Identify which cell holds the provided text, then report its (X, Y) central coordinate. 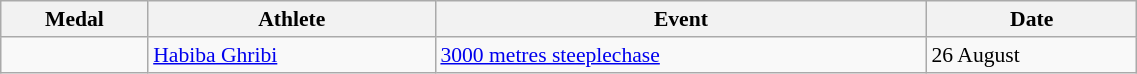
3000 metres steeplechase (680, 55)
Event (680, 19)
Athlete (292, 19)
26 August (1031, 55)
Date (1031, 19)
Medal (74, 19)
Habiba Ghribi (292, 55)
